Determine the [x, y] coordinate at the center of the cell enclosing the given text.  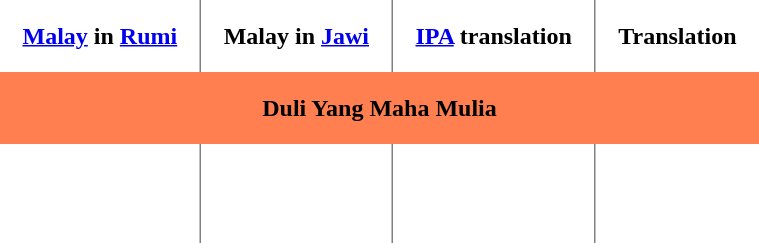
IPA translation [494, 36]
Duli Yang Maha Mulia [380, 108]
Malay in Rumi [100, 36]
Translation [677, 36]
Malay in Jawi [296, 36]
